Capture the cell that displays the provided text and extract its (X, Y) central coordinate. 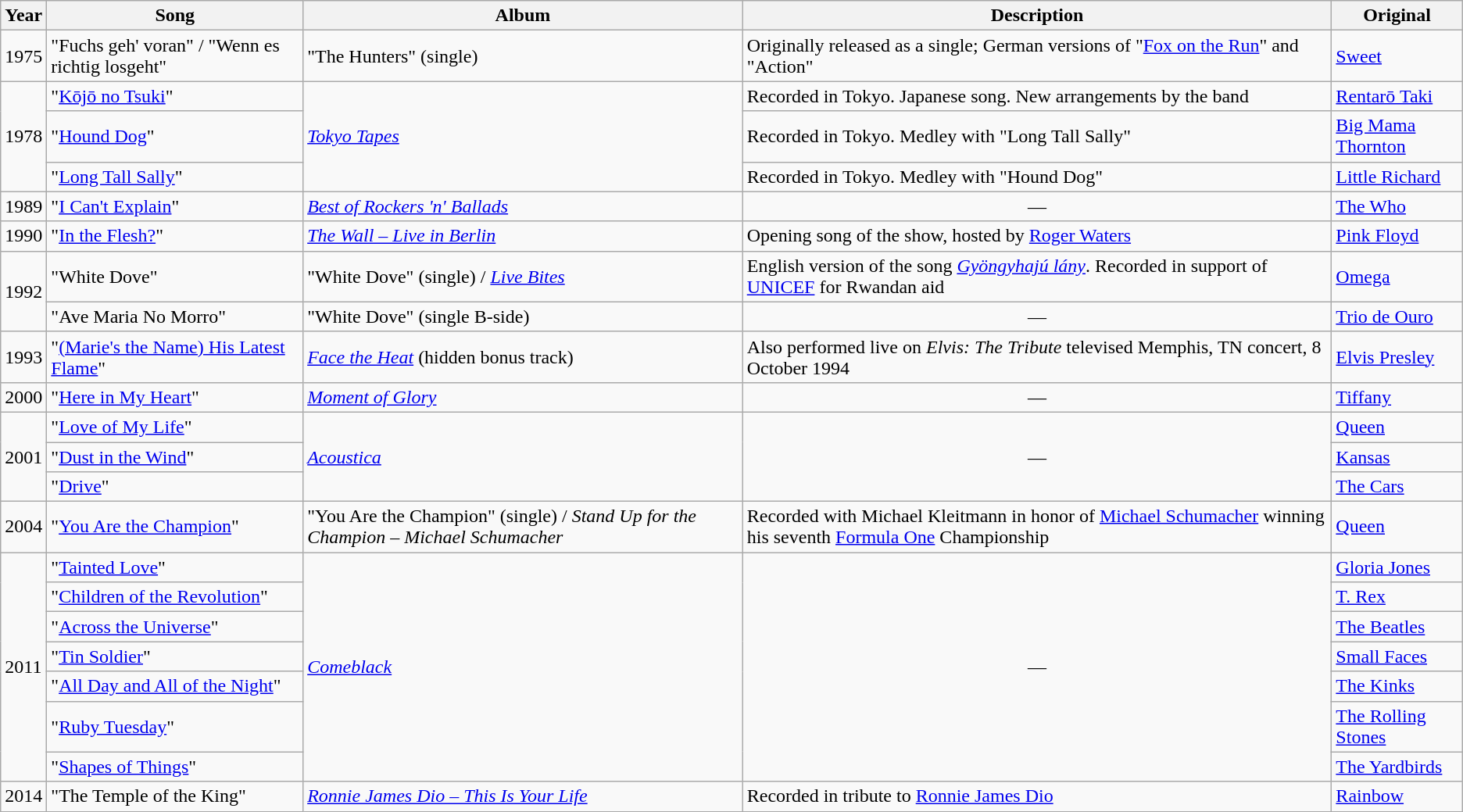
The Cars (1397, 487)
"You Are the Champion" (175, 527)
The Wall – Live in Berlin (524, 236)
Moment of Glory (524, 397)
Best of Rockers 'n' Ballads (524, 206)
"I Can't Explain" (175, 206)
Omega (1397, 277)
Little Richard (1397, 177)
1992 (23, 291)
"Tainted Love" (175, 567)
1989 (23, 206)
Also performed live on Elvis: The Tribute televised Memphis, TN concert, 8 October 1994 (1037, 356)
"Across the Universe" (175, 627)
"White Dove" (single B-side) (524, 317)
2004 (23, 527)
Album (524, 16)
Song (175, 16)
Comeblack (524, 667)
Tiffany (1397, 397)
2014 (23, 796)
Ronnie James Dio – This Is Your Life (524, 796)
"Love of My Life" (175, 427)
The Rolling Stones (1397, 727)
Original (1397, 16)
1990 (23, 236)
2001 (23, 456)
"Dust in the Wind" (175, 457)
Acoustica (524, 456)
1993 (23, 356)
"Kōjō no Tsuki" (175, 96)
Description (1037, 16)
"Hound Dog" (175, 136)
2000 (23, 397)
Rentarō Taki (1397, 96)
The Kinks (1397, 686)
"Ave Maria No Morro" (175, 317)
Year (23, 16)
"All Day and All of the Night" (175, 686)
English version of the song Gyöngyhajú lány. Recorded in support of UNICEF for Rwandan aid (1037, 277)
Pink Floyd (1397, 236)
The Who (1397, 206)
Sweet (1397, 56)
Rainbow (1397, 796)
Originally released as a single; German versions of "Fox on the Run" and "Action" (1037, 56)
Recorded in Tokyo. Japanese song. New arrangements by the band (1037, 96)
Recorded in tribute to Ronnie James Dio (1037, 796)
"White Dove" (175, 277)
"The Hunters" (single) (524, 56)
1975 (23, 56)
Recorded in Tokyo. Medley with "Hound Dog" (1037, 177)
"The Temple of the King" (175, 796)
Trio de Ouro (1397, 317)
"Children of the Revolution" (175, 597)
"Fuchs geh' voran" / "Wenn es richtig losgeht" (175, 56)
Opening song of the show, hosted by Roger Waters (1037, 236)
"White Dove" (single) / Live Bites (524, 277)
2011 (23, 667)
"Drive" (175, 487)
"You Are the Champion" (single) / Stand Up for the Champion – Michael Schumacher (524, 527)
Big Mama Thornton (1397, 136)
"Tin Soldier" (175, 656)
Gloria Jones (1397, 567)
Small Faces (1397, 656)
T. Rex (1397, 597)
"In the Flesh?" (175, 236)
Recorded with Michael Kleitmann in honor of Michael Schumacher winning his seventh Formula One Championship (1037, 527)
"Shapes of Things" (175, 767)
1978 (23, 136)
"Ruby Tuesday" (175, 727)
Elvis Presley (1397, 356)
"Long Tall Sally" (175, 177)
The Yardbirds (1397, 767)
"(Marie's the Name) His Latest Flame" (175, 356)
The Beatles (1397, 627)
Kansas (1397, 457)
"Here in My Heart" (175, 397)
Face the Heat (hidden bonus track) (524, 356)
Tokyo Tapes (524, 136)
Recorded in Tokyo. Medley with "Long Tall Sally" (1037, 136)
